Pinpoint the cell where the given text exists, returning its (X, Y) midpoint coordinate. 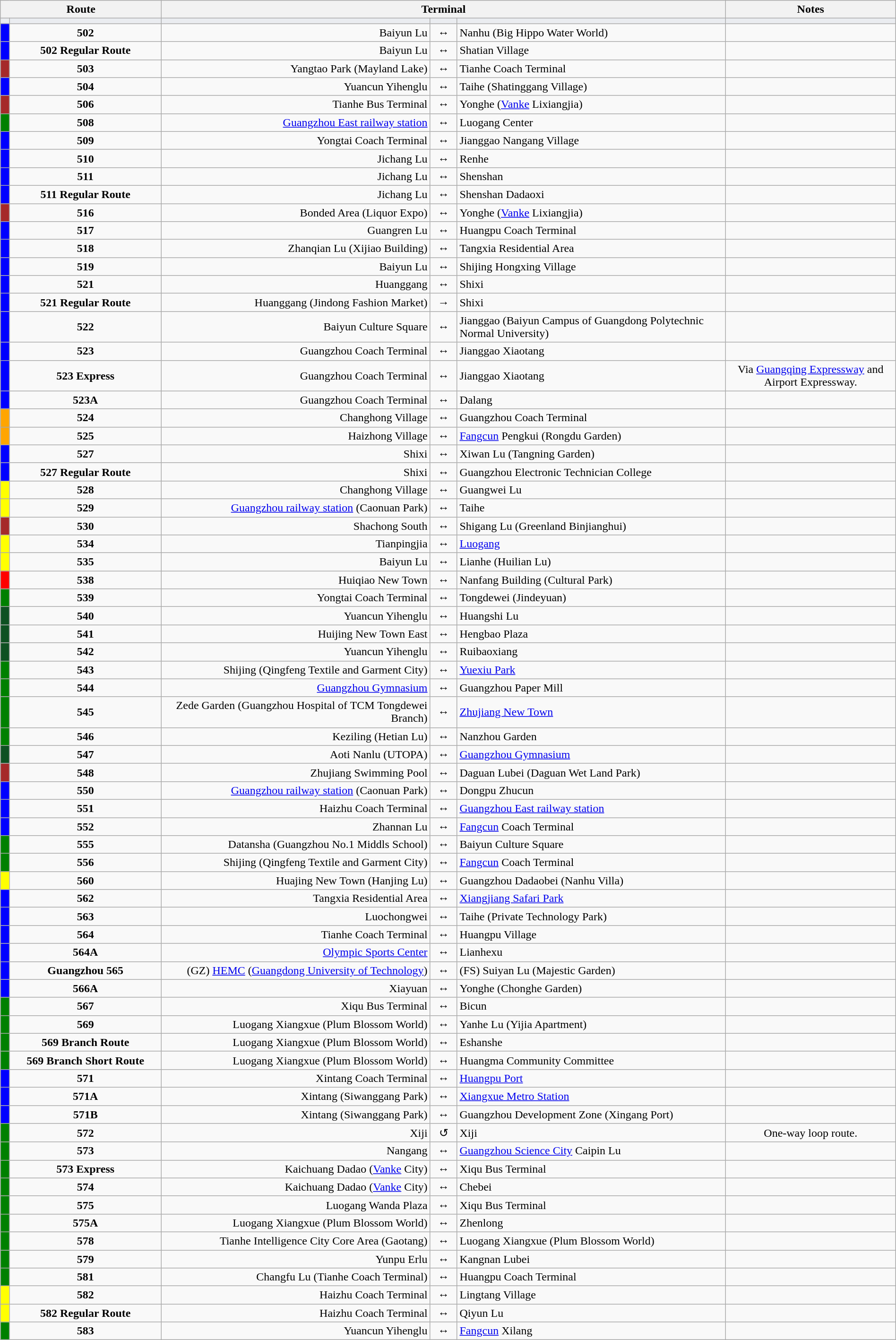
523 (86, 351)
578 (86, 1241)
Guangzhou Paper Mill (591, 688)
Jianggao Nangang Village (591, 140)
502 (86, 33)
522 (86, 327)
Route (81, 9)
571 (86, 1078)
569 (86, 1024)
Eshanshe (591, 1042)
Shenshan (591, 176)
542 (86, 652)
Renhe (591, 158)
579 (86, 1259)
548 (86, 772)
Jianggao (Baiyun Campus of Guangdong Polytechnic Normal University) (591, 327)
530 (86, 526)
509 (86, 140)
↺ (443, 1133)
Olympic Sports Center (296, 952)
540 (86, 616)
Shigang Lu (Greenland Binjianghui) (591, 526)
Kangnan Lubei (591, 1259)
Xiangxue Metro Station (591, 1096)
566A (86, 988)
Tianhe Bus Terminal (296, 104)
502 Regular Route (86, 51)
Aoti Nanlu (UTOPA) (296, 754)
571A (86, 1096)
569 Branch Route (86, 1042)
Xiangjiang Safari Park (591, 899)
572 (86, 1133)
Guangzhou Dadaobei (Nanhu Villa) (591, 881)
Luochongwei (296, 916)
Ruibaoxiang (591, 652)
Changfu Lu (Tianhe Coach Terminal) (296, 1277)
Taihe (591, 508)
Guangzhou Science City Caipin Lu (591, 1151)
Huangma Community Committee (591, 1060)
528 (86, 490)
Nanfang Building (Cultural Park) (591, 580)
521 Regular Route (86, 303)
Zhujiang New Town (591, 712)
525 (86, 436)
504 (86, 86)
Huiqiao New Town (296, 580)
519 (86, 267)
Xiayuan (296, 988)
541 (86, 634)
560 (86, 881)
547 (86, 754)
Yuexiu Park (591, 670)
511 (86, 176)
529 (86, 508)
534 (86, 544)
550 (86, 790)
Guangzhou Electronic Technician College (591, 472)
Nanhu (Big Hippo Water World) (591, 33)
Zhenlong (591, 1223)
Guangzhou 565 (86, 970)
563 (86, 916)
508 (86, 122)
521 (86, 285)
543 (86, 670)
527 Regular Route (86, 472)
Luogang Wanda Plaza (296, 1205)
Shenshan Dadaoxi (591, 194)
Lianhe (Huilian Lu) (591, 562)
Chebei (591, 1187)
Nanzhou Garden (591, 736)
Hengbao Plaza (591, 634)
518 (86, 249)
Taihe (Shatinggang Village) (591, 86)
Yanhe Lu (Yijia Apartment) (591, 1024)
Huanggang (296, 285)
562 (86, 899)
544 (86, 688)
Haizhong Village (296, 436)
Via Guangqing Expressway and Airport Expressway. (810, 375)
573 (86, 1151)
Xiwan Lu (Tangning Garden) (591, 454)
582 (86, 1295)
582 Regular Route (86, 1313)
Lianhexu (591, 952)
Dalang (591, 400)
583 (86, 1331)
Zhannan Lu (296, 827)
Shatian Village (591, 51)
Tianhe Intelligence City Core Area (Gaotang) (296, 1241)
Huangpu Port (591, 1078)
Luogang (591, 544)
Huangshi Lu (591, 616)
Notes (810, 9)
510 (86, 158)
Luogang Center (591, 122)
Zhanqian Lu (Xijiao Building) (296, 249)
569 Branch Short Route (86, 1060)
511 Regular Route (86, 194)
535 (86, 562)
539 (86, 598)
564A (86, 952)
575 (86, 1205)
575A (86, 1223)
Nangang (296, 1151)
→ (443, 303)
567 (86, 1006)
523A (86, 400)
523 Express (86, 375)
Guangren Lu (296, 231)
Datansha (Guangzhou No.1 Middls School) (296, 845)
Xintang Coach Terminal (296, 1078)
551 (86, 808)
Huangpu Village (591, 934)
564 (86, 934)
Fangcun Pengkui (Rongdu Garden) (591, 436)
Yunpu Erlu (296, 1259)
556 (86, 863)
524 (86, 418)
503 (86, 69)
Taihe (Private Technology Park) (591, 916)
Bonded Area (Liquor Expo) (296, 212)
555 (86, 845)
Daguan Lubei (Daguan Wet Land Park) (591, 772)
581 (86, 1277)
Bicun (591, 1006)
Huanggang (Jindong Fashion Market) (296, 303)
571B (86, 1114)
Zhujiang Swimming Pool (296, 772)
Fangcun Xilang (591, 1331)
546 (86, 736)
Huajing New Town (Hanjing Lu) (296, 881)
Tianpingjia (296, 544)
Shachong South (296, 526)
516 (86, 212)
Yonghe (Chonghe Garden) (591, 988)
Shijing Hongxing Village (591, 267)
Zede Garden (Guangzhou Hospital of TCM Tongdewei Branch) (296, 712)
Lingtang Village (591, 1295)
Guangwei Lu (591, 490)
573 Express (86, 1169)
538 (86, 580)
Terminal (444, 9)
552 (86, 827)
574 (86, 1187)
517 (86, 231)
Dongpu Zhucun (591, 790)
545 (86, 712)
(GZ) HEMC (Guangdong University of Technology) (296, 970)
Yangtao Park (Mayland Lake) (296, 69)
(FS) Suiyan Lu (Majestic Garden) (591, 970)
Qiyun Lu (591, 1313)
One-way loop route. (810, 1133)
527 (86, 454)
Tongdewei (Jindeyuan) (591, 598)
Guangzhou Development Zone (Xingang Port) (591, 1114)
506 (86, 104)
Huijing New Town East (296, 634)
Keziling (Hetian Lu) (296, 736)
